For the text-containing cell, return its midpoint in (X, Y) coordinate format. 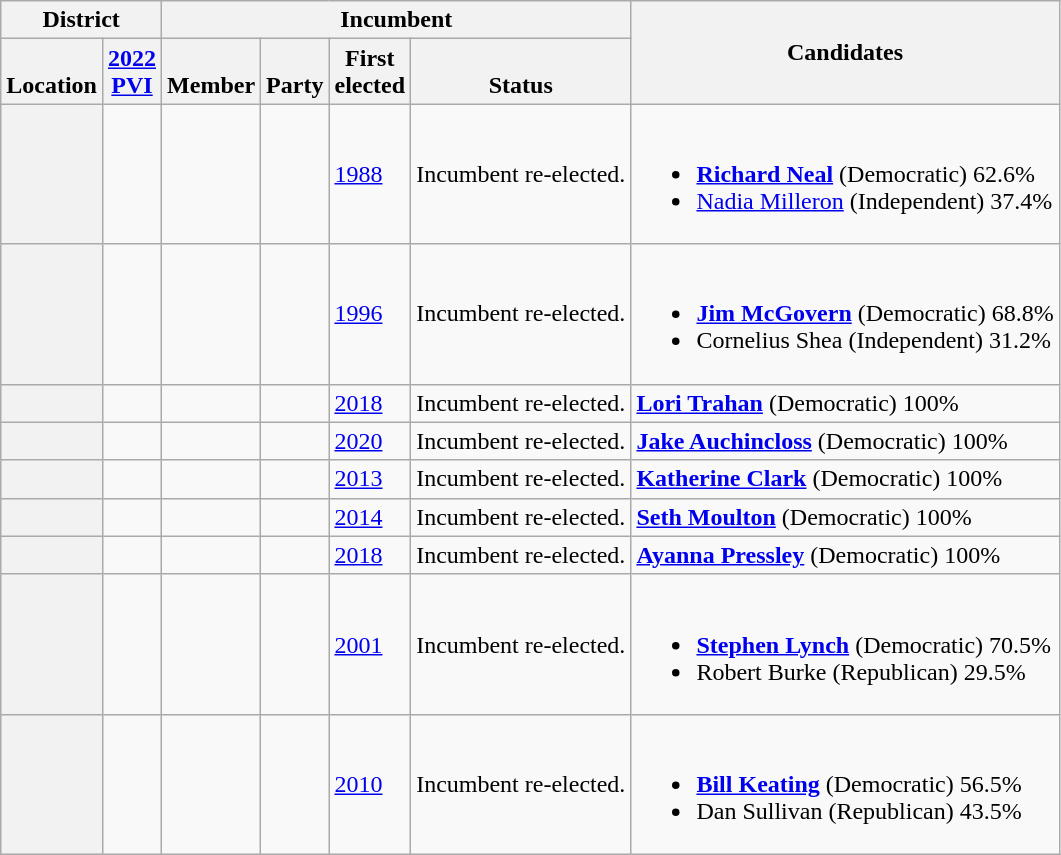
Lori Trahan (Democratic) 100% (845, 403)
Status (521, 72)
Seth Moulton (Democratic) 100% (845, 517)
Location (52, 72)
Stephen Lynch (Democratic) 70.5%Robert Burke (Republican) 29.5% (845, 644)
2013 (370, 479)
Jim McGovern (Democratic) 68.8%Cornelius Shea (Independent) 31.2% (845, 314)
District (82, 20)
2020 (370, 441)
Firstelected (370, 72)
Richard Neal (Democratic) 62.6%Nadia Milleron (Independent) 37.4% (845, 174)
2010 (370, 784)
1988 (370, 174)
Incumbent (396, 20)
2022PVI (132, 72)
Katherine Clark (Democratic) 100% (845, 479)
Ayanna Pressley (Democratic) 100% (845, 555)
Party (295, 72)
Candidates (845, 52)
Member (212, 72)
2014 (370, 517)
1996 (370, 314)
Bill Keating (Democratic) 56.5%Dan Sullivan (Republican) 43.5% (845, 784)
Jake Auchincloss (Democratic) 100% (845, 441)
2001 (370, 644)
